Search for the cell housing the specified text and yield its (x, y) center coordinate. 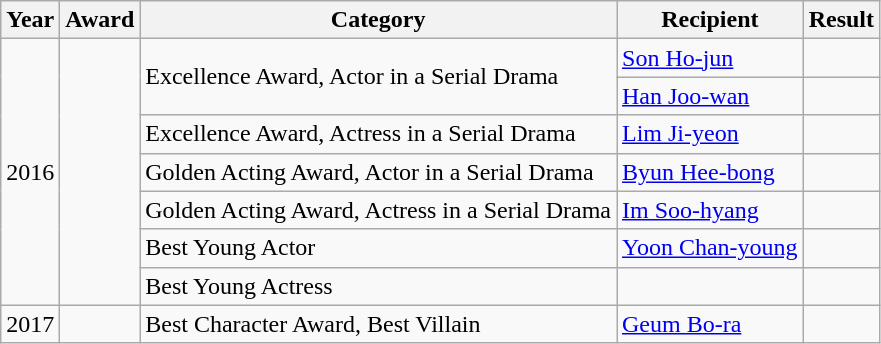
Son Ho-jun (710, 58)
Best Character Award, Best Villain (378, 324)
Category (378, 20)
2017 (30, 324)
Excellence Award, Actor in a Serial Drama (378, 77)
Award (100, 20)
Han Joo-wan (710, 96)
Year (30, 20)
Golden Acting Award, Actor in a Serial Drama (378, 172)
Result (841, 20)
Best Young Actor (378, 248)
Yoon Chan-young (710, 248)
Im Soo-hyang (710, 210)
2016 (30, 172)
Recipient (710, 20)
Lim Ji-yeon (710, 134)
Golden Acting Award, Actress in a Serial Drama (378, 210)
Geum Bo-ra (710, 324)
Byun Hee-bong (710, 172)
Best Young Actress (378, 286)
Excellence Award, Actress in a Serial Drama (378, 134)
